Return the [X, Y] coordinate for the center point of the cell that contains the specified text.  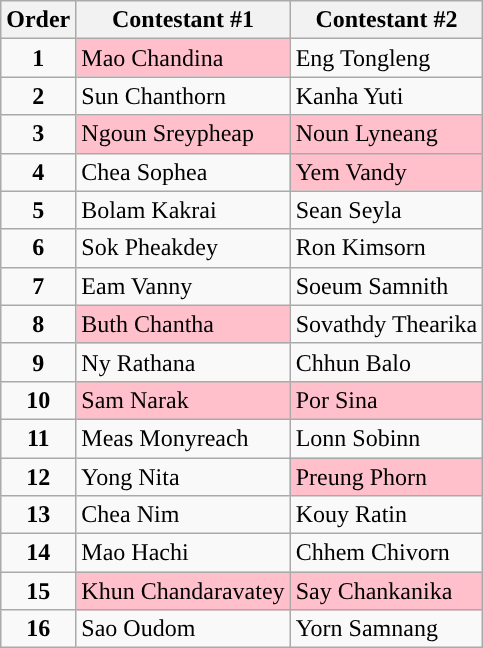
Buth Chantha [183, 324]
2 [38, 96]
14 [38, 553]
Sok Pheakdey [183, 248]
Bolam Kakrai [183, 210]
5 [38, 210]
Sun Chanthorn [183, 96]
3 [38, 134]
13 [38, 515]
Chea Nim [183, 515]
Ny Rathana [183, 362]
4 [38, 172]
Por Sina [386, 400]
Yorn Samnang [386, 629]
Chhem Chivorn [386, 553]
Kanha Yuti [386, 96]
11 [38, 438]
10 [38, 400]
1 [38, 58]
Mao Hachi [183, 553]
7 [38, 286]
Preung Phorn [386, 477]
Say Chankanika [386, 591]
Sean Seyla [386, 210]
Chea Sophea [183, 172]
Mao Chandina [183, 58]
Meas Monyreach [183, 438]
Yem Vandy [386, 172]
Yong Nita [183, 477]
Noun Lyneang [386, 134]
Eng Tongleng [386, 58]
Sao Oudom [183, 629]
Order [38, 20]
Lonn Sobinn [386, 438]
Khun Chandaravatey [183, 591]
Ron Kimsorn [386, 248]
12 [38, 477]
Chhun Balo [386, 362]
9 [38, 362]
Sovathdy Thearika [386, 324]
6 [38, 248]
15 [38, 591]
8 [38, 324]
Kouy Ratin [386, 515]
Contestant #2 [386, 20]
Eam Vanny [183, 286]
Soeum Samnith [386, 286]
Ngoun Sreypheap [183, 134]
16 [38, 629]
Contestant #1 [183, 20]
Sam Narak [183, 400]
